Determine the (X, Y) coordinate at the center of the cell enclosing the given text.  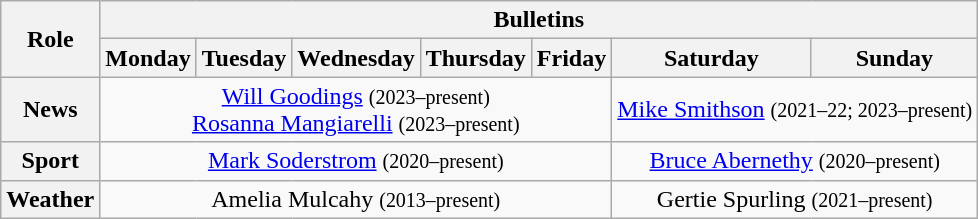
Wednesday (356, 58)
Sunday (894, 58)
Weather (50, 199)
Saturday (712, 58)
Monday (148, 58)
Friday (571, 58)
News (50, 110)
Gertie Spurling (2021–present) (795, 199)
Amelia Mulcahy (2013–present) (356, 199)
Bruce Abernethy (2020–present) (795, 161)
Bulletins (539, 20)
Thursday (476, 58)
Tuesday (244, 58)
Sport (50, 161)
Mark Soderstrom (2020–present) (356, 161)
Role (50, 39)
Will Goodings (2023–present)Rosanna Mangiarelli (2023–present) (356, 110)
Mike Smithson (2021–22; 2023–present) (795, 110)
